Capture the cell that displays the provided text and extract its [X, Y] central coordinate. 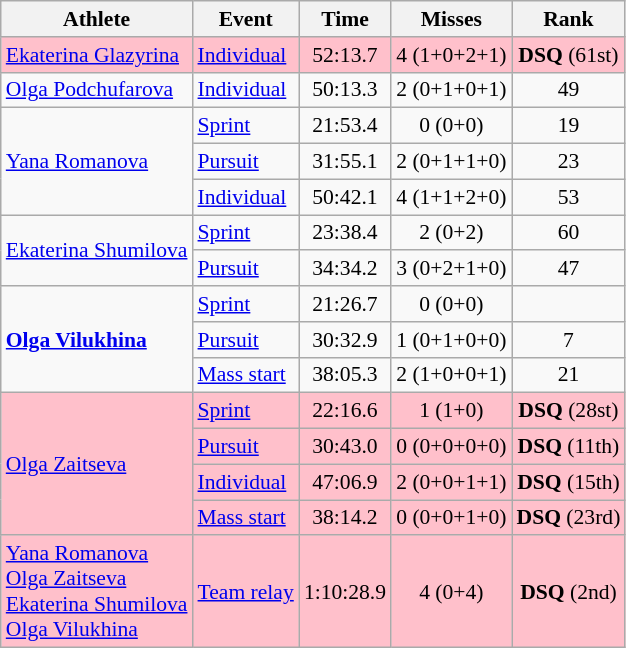
49 [569, 90]
1 (0+1+0+0) [451, 340]
Misses [451, 19]
Rank [569, 19]
DSQ (15th) [569, 482]
23:38.4 [345, 233]
DSQ (28st) [569, 411]
30:43.0 [345, 447]
Olga Podchufarova [97, 90]
22:16.6 [345, 411]
Olga Zaitseva [97, 464]
Athlete [97, 19]
19 [569, 126]
47 [569, 269]
23 [569, 162]
47:06.9 [345, 482]
2 (0+0+1+1) [451, 482]
31:55.1 [345, 162]
Time [345, 19]
Yana RomanovaOlga ZaitsevaEkaterina ShumilovaOlga Vilukhina [97, 592]
0 (0+0+1+0) [451, 518]
21 [569, 375]
4 (0+4) [451, 592]
52:13.7 [345, 55]
21:53.4 [345, 126]
2 (1+0+0+1) [451, 375]
2 (0+2) [451, 233]
1 (1+0) [451, 411]
2 (0+1+1+0) [451, 162]
Event [246, 19]
30:32.9 [345, 340]
Yana Romanova [97, 162]
21:26.7 [345, 304]
38:14.2 [345, 518]
DSQ (23rd) [569, 518]
4 (1+0+2+1) [451, 55]
34:34.2 [345, 269]
0 (0+0+0+0) [451, 447]
38:05.3 [345, 375]
DSQ (61st) [569, 55]
DSQ (11th) [569, 447]
50:42.1 [345, 197]
Ekaterina Glazyrina [97, 55]
2 (0+1+0+1) [451, 90]
4 (1+1+2+0) [451, 197]
DSQ (2nd) [569, 592]
3 (0+2+1+0) [451, 269]
50:13.3 [345, 90]
1:10:28.9 [345, 592]
60 [569, 233]
7 [569, 340]
Olga Vilukhina [97, 340]
53 [569, 197]
Ekaterina Shumilova [97, 250]
Team relay [246, 592]
